Extract the [x, y] coordinate from the center of the cell holding the provided text.  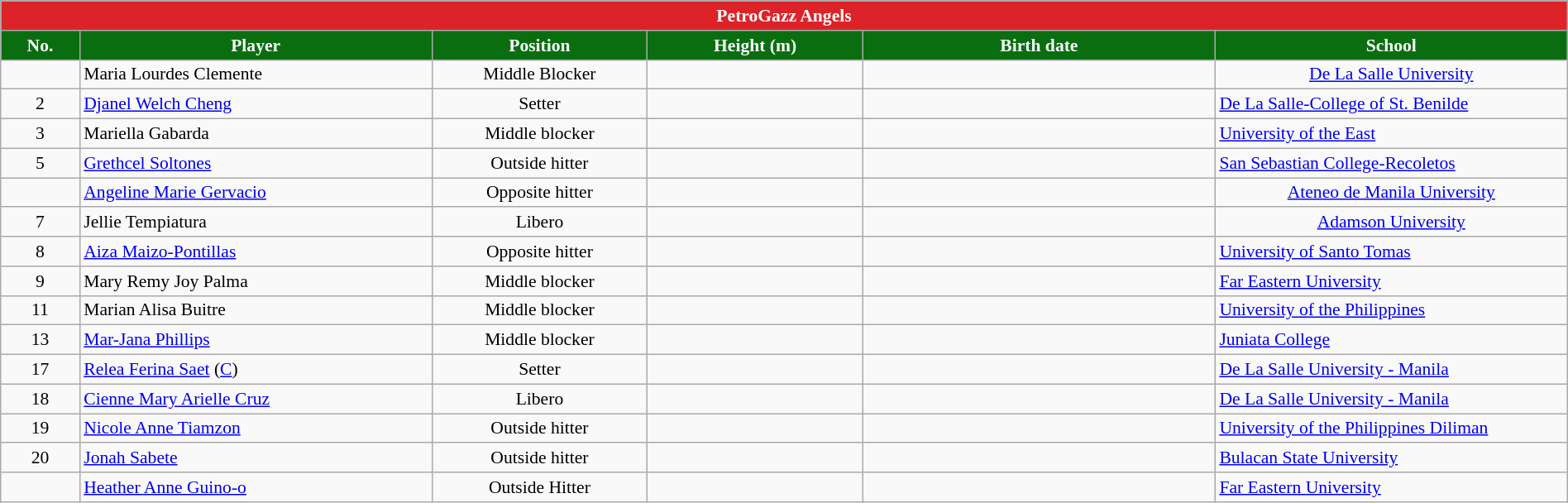
Height (m) [756, 46]
5 [40, 163]
Djanel Welch Cheng [256, 104]
Bulacan State University [1391, 458]
University of the Philippines Diliman [1391, 429]
Mar-Jana Phillips [256, 340]
School [1391, 46]
Relea Ferina Saet (C) [256, 370]
3 [40, 134]
PetroGazz Angels [784, 16]
19 [40, 429]
Player [256, 46]
Adamson University [1391, 223]
Aiza Maizo-Pontillas [256, 251]
17 [40, 370]
Cienne Mary Arielle Cruz [256, 399]
2 [40, 104]
San Sebastian College-Recoletos [1391, 163]
Position [539, 46]
Jonah Sabete [256, 458]
Jellie Tempiatura [256, 223]
Outside Hitter [539, 487]
Heather Anne Guino-o [256, 487]
Marian Alisa Buitre [256, 310]
9 [40, 281]
Grethcel Soltones [256, 163]
University of the Philippines [1391, 310]
University of Santo Tomas [1391, 251]
No. [40, 46]
University of the East [1391, 134]
Middle Blocker [539, 74]
Nicole Anne Tiamzon [256, 429]
De La Salle University [1391, 74]
Maria Lourdes Clemente [256, 74]
20 [40, 458]
18 [40, 399]
Mary Remy Joy Palma [256, 281]
Birth date [1039, 46]
De La Salle-College of St. Benilde [1391, 104]
Angeline Marie Gervacio [256, 193]
13 [40, 340]
7 [40, 223]
11 [40, 310]
Mariella Gabarda [256, 134]
Ateneo de Manila University [1391, 193]
Juniata College [1391, 340]
8 [40, 251]
